Find where the given text appears and provide that cell's center as [X, Y] coordinate. 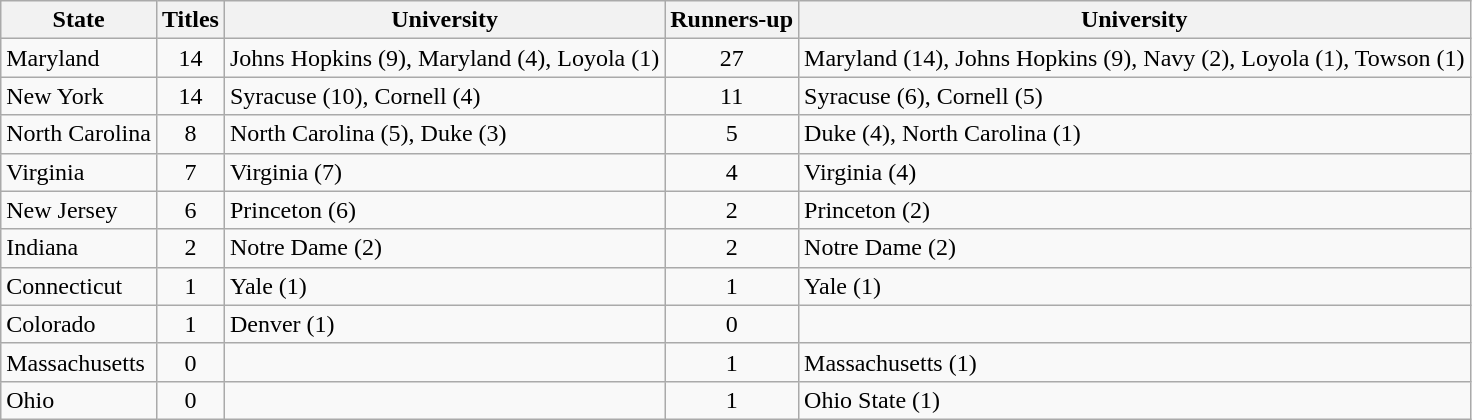
Runners-up [732, 20]
5 [732, 134]
Connecticut [79, 286]
4 [732, 172]
Virginia [79, 172]
New Jersey [79, 210]
Colorado [79, 324]
Princeton (2) [1135, 210]
Maryland (14), Johns Hopkins (9), Navy (2), Loyola (1), Towson (1) [1135, 58]
North Carolina (5), Duke (3) [444, 134]
Ohio [79, 400]
6 [190, 210]
Massachusetts (1) [1135, 362]
North Carolina [79, 134]
Ohio State (1) [1135, 400]
Syracuse (10), Cornell (4) [444, 96]
Princeton (6) [444, 210]
Maryland [79, 58]
Virginia (7) [444, 172]
11 [732, 96]
8 [190, 134]
Syracuse (6), Cornell (5) [1135, 96]
Johns Hopkins (9), Maryland (4), Loyola (1) [444, 58]
Massachusetts [79, 362]
State [79, 20]
27 [732, 58]
New York [79, 96]
7 [190, 172]
Duke (4), North Carolina (1) [1135, 134]
Virginia (4) [1135, 172]
Titles [190, 20]
Indiana [79, 248]
Denver (1) [444, 324]
